Provide the [X, Y] coordinate of the cell's center where the given text is located.  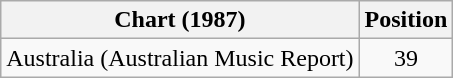
Australia (Australian Music Report) [180, 58]
Chart (1987) [180, 20]
Position [406, 20]
39 [406, 58]
